Extract the (X, Y) coordinate from the center of the cell holding the provided text.  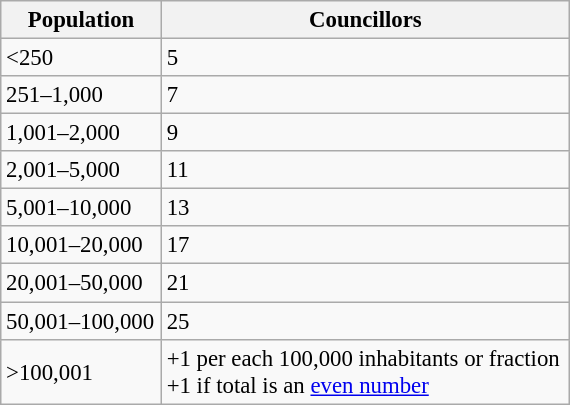
5 (365, 58)
25 (365, 321)
17 (365, 245)
21 (365, 283)
50,001–100,000 (82, 321)
5,001–10,000 (82, 208)
<250 (82, 58)
9 (365, 133)
Councillors (365, 20)
2,001–5,000 (82, 170)
20,001–50,000 (82, 283)
1,001–2,000 (82, 133)
7 (365, 95)
13 (365, 208)
>100,001 (82, 372)
10,001–20,000 (82, 245)
11 (365, 170)
251–1,000 (82, 95)
+1 per each 100,000 inhabitants or fraction+1 if total is an even number (365, 372)
Population (82, 20)
